Identify which cell holds the provided text, then report its (X, Y) central coordinate. 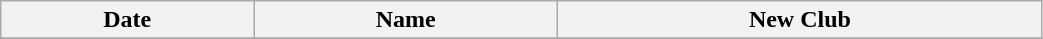
Date (128, 20)
New Club (800, 20)
Name (406, 20)
